Pinpoint the cell where the given text exists, returning its [X, Y] midpoint coordinate. 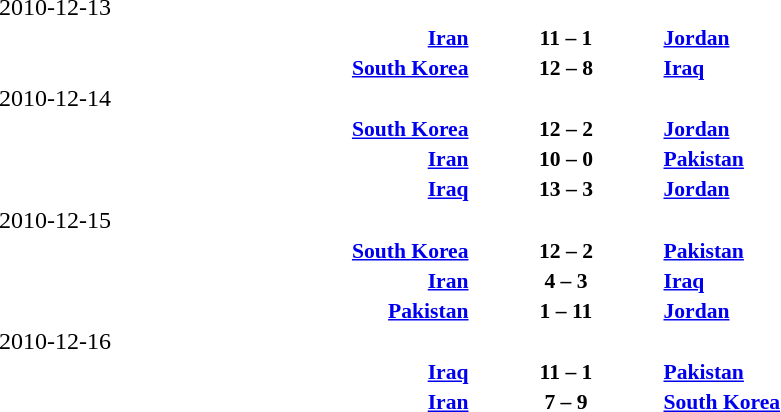
1 – 11 [566, 310]
4 – 3 [566, 280]
10 – 0 [566, 159]
12 – 8 [566, 68]
13 – 3 [566, 189]
